Return the [x, y] coordinate for the center point of the cell that contains the specified text.  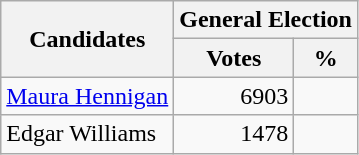
1478 [234, 134]
Edgar Williams [88, 134]
6903 [234, 96]
Votes [234, 58]
Candidates [88, 39]
% [326, 58]
General Election [266, 20]
Maura Hennigan [88, 96]
